Detect which cell encompasses the target text, then output its [x, y] center coordinate. 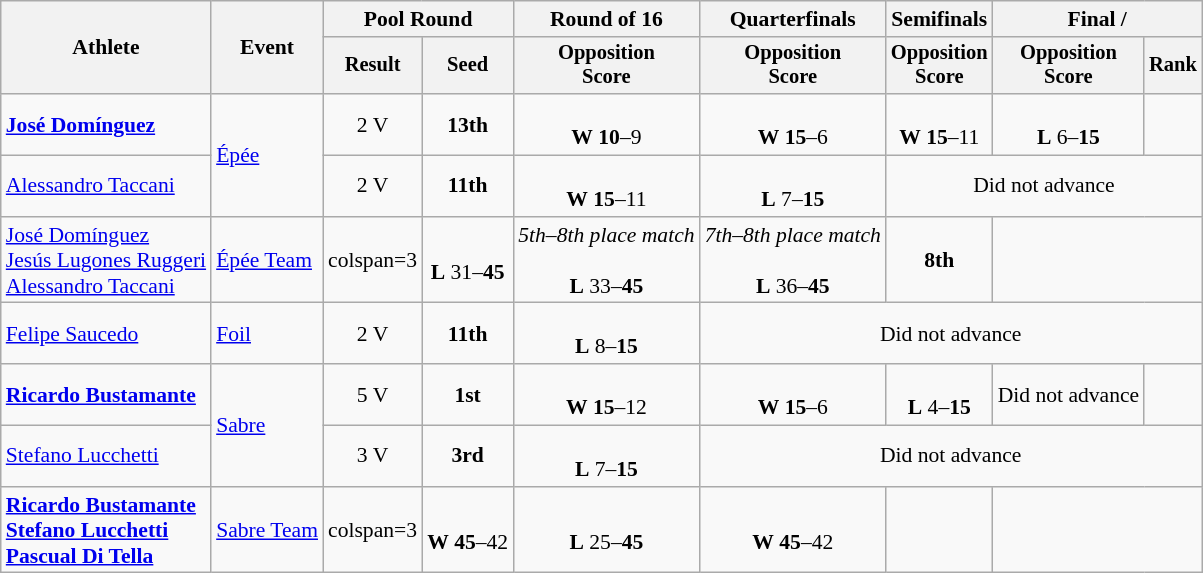
8th [940, 260]
Rank [1173, 66]
Event [267, 48]
Result [372, 66]
colspan=3 [372, 260]
Sabre [267, 425]
Ricardo Bustamante [106, 394]
Stefano Lucchetti [106, 456]
1st [468, 394]
L 4–15 [940, 394]
Semifinals [940, 19]
3 V [372, 456]
Quarterfinals [793, 19]
L 6–15 [1069, 124]
Alessandro Taccani [106, 186]
5 V [372, 394]
Épée Team [267, 260]
7th–8th place matchL 36–45 [793, 260]
Épée [267, 155]
Final / [1098, 19]
José DomínguezJesús Lugones RuggeriAlessandro Taccani [106, 260]
L 31–45 [468, 260]
W 15–12 [606, 394]
José Domínguez [106, 124]
Round of 16 [606, 19]
L 8–15 [606, 334]
Athlete [106, 48]
3rd [468, 456]
Pool Round [418, 19]
Foil [267, 334]
Seed [468, 66]
W 10–9 [606, 124]
5th–8th place matchL 33–45 [606, 260]
Felipe Saucedo [106, 334]
13th [468, 124]
